From the cell containing the given text, extract its center point as (x, y) coordinate. 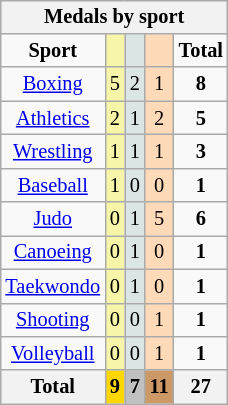
Sport (52, 51)
Boxing (52, 84)
Wrestling (52, 152)
Athletics (52, 118)
3 (201, 152)
11 (160, 387)
Canoeing (52, 253)
7 (135, 387)
Shooting (52, 320)
Volleyball (52, 354)
Judo (52, 219)
6 (201, 219)
27 (201, 387)
Medals by sport (114, 17)
Baseball (52, 185)
Taekwondo (52, 286)
9 (115, 387)
8 (201, 84)
